For the text-containing cell, return its midpoint in (X, Y) coordinate format. 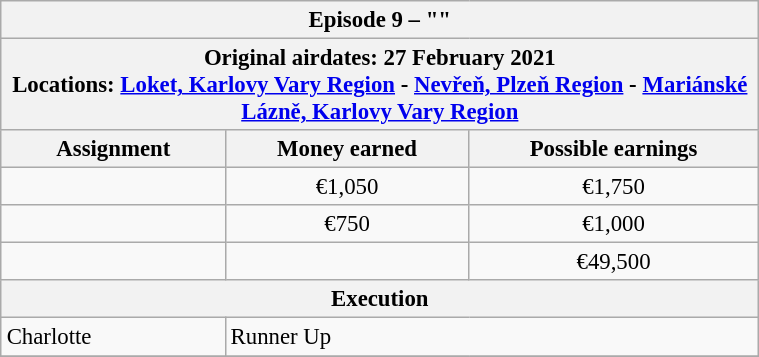
Original airdates: 27 February 2021Locations: Loket, Karlovy Vary Region - Nevřeň, Plzeň Region - Mariánské Lázně, Karlovy Vary Region (380, 84)
Possible earnings (614, 149)
Execution (380, 299)
€750 (346, 224)
€49,500 (614, 262)
€1,050 (346, 187)
€1,750 (614, 187)
Episode 9 – "" (380, 20)
Runner Up (492, 337)
Charlotte (113, 337)
€1,000 (614, 224)
Assignment (113, 149)
Money earned (346, 149)
